Pinpoint the cell where the given text exists, returning its [X, Y] midpoint coordinate. 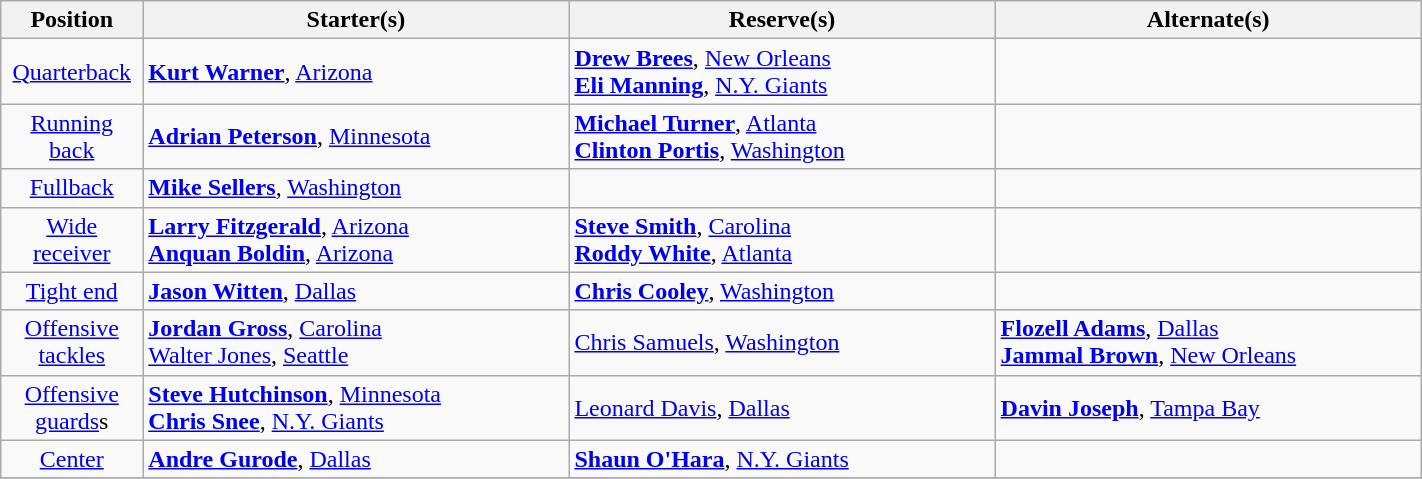
Quarterback [72, 72]
Steve Hutchinson, Minnesota Chris Snee, N.Y. Giants [356, 408]
Flozell Adams, Dallas Jammal Brown, New Orleans [1208, 342]
Center [72, 459]
Chris Cooley, Washington [782, 291]
Adrian Peterson, Minnesota [356, 136]
Leonard Davis, Dallas [782, 408]
Steve Smith, Carolina Roddy White, Atlanta [782, 240]
Kurt Warner, Arizona [356, 72]
Chris Samuels, Washington [782, 342]
Michael Turner, Atlanta Clinton Portis, Washington [782, 136]
Andre Gurode, Dallas [356, 459]
Alternate(s) [1208, 20]
Starter(s) [356, 20]
Davin Joseph, Tampa Bay [1208, 408]
Wide receiver [72, 240]
Larry Fitzgerald, Arizona Anquan Boldin, Arizona [356, 240]
Jason Witten, Dallas [356, 291]
Reserve(s) [782, 20]
Position [72, 20]
Offensive guardss [72, 408]
Jordan Gross, Carolina Walter Jones, Seattle [356, 342]
Tight end [72, 291]
Fullback [72, 188]
Offensive tackles [72, 342]
Mike Sellers, Washington [356, 188]
Shaun O'Hara, N.Y. Giants [782, 459]
Drew Brees, New Orleans Eli Manning, N.Y. Giants [782, 72]
Running back [72, 136]
